Scan for the cell matching the given text and deliver its [X, Y] coordinate at center. 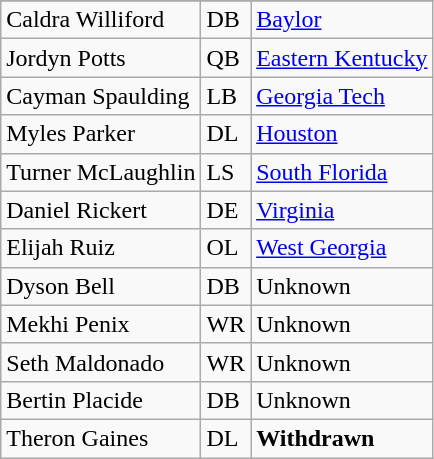
Turner McLaughlin [101, 172]
Dyson Bell [101, 286]
Caldra Williford [101, 20]
Bertin Placide [101, 400]
LB [226, 96]
Cayman Spaulding [101, 96]
Theron Gaines [101, 438]
DE [226, 210]
Seth Maldonado [101, 362]
Mekhi Penix [101, 324]
Virginia [342, 210]
LS [226, 172]
Eastern Kentucky [342, 58]
Daniel Rickert [101, 210]
Elijah Ruiz [101, 248]
Jordyn Potts [101, 58]
OL [226, 248]
Withdrawn [342, 438]
Georgia Tech [342, 96]
Myles Parker [101, 134]
South Florida [342, 172]
West Georgia [342, 248]
Houston [342, 134]
QB [226, 58]
Baylor [342, 20]
